Extract the [x, y] coordinate from the center of the cell holding the provided text.  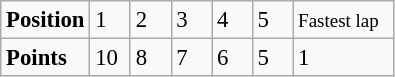
Points [46, 58]
2 [150, 20]
4 [232, 20]
6 [232, 58]
Fastest lap [344, 20]
Position [46, 20]
3 [192, 20]
7 [192, 58]
10 [110, 58]
8 [150, 58]
